Determine the [x, y] coordinate at the center of the cell enclosing the given text.  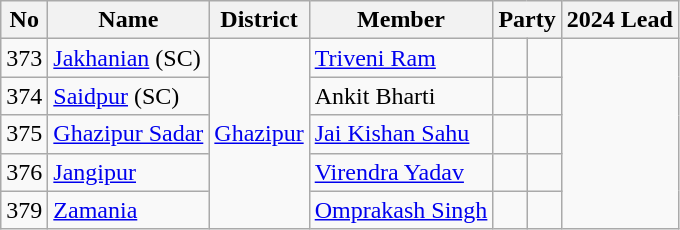
Jakhanian (SC) [128, 58]
District [259, 20]
Ghazipur Sadar [128, 134]
Jai Kishan Sahu [401, 134]
Saidpur (SC) [128, 96]
Triveni Ram [401, 58]
379 [24, 210]
Virendra Yadav [401, 172]
Name [128, 20]
Ankit Bharti [401, 96]
Jangipur [128, 172]
374 [24, 96]
376 [24, 172]
375 [24, 134]
Party [527, 20]
Omprakash Singh [401, 210]
2024 Lead [620, 20]
373 [24, 58]
Zamania [128, 210]
Ghazipur [259, 134]
Member [401, 20]
No [24, 20]
